Find where the given text appears and provide that cell's center as [X, Y] coordinate. 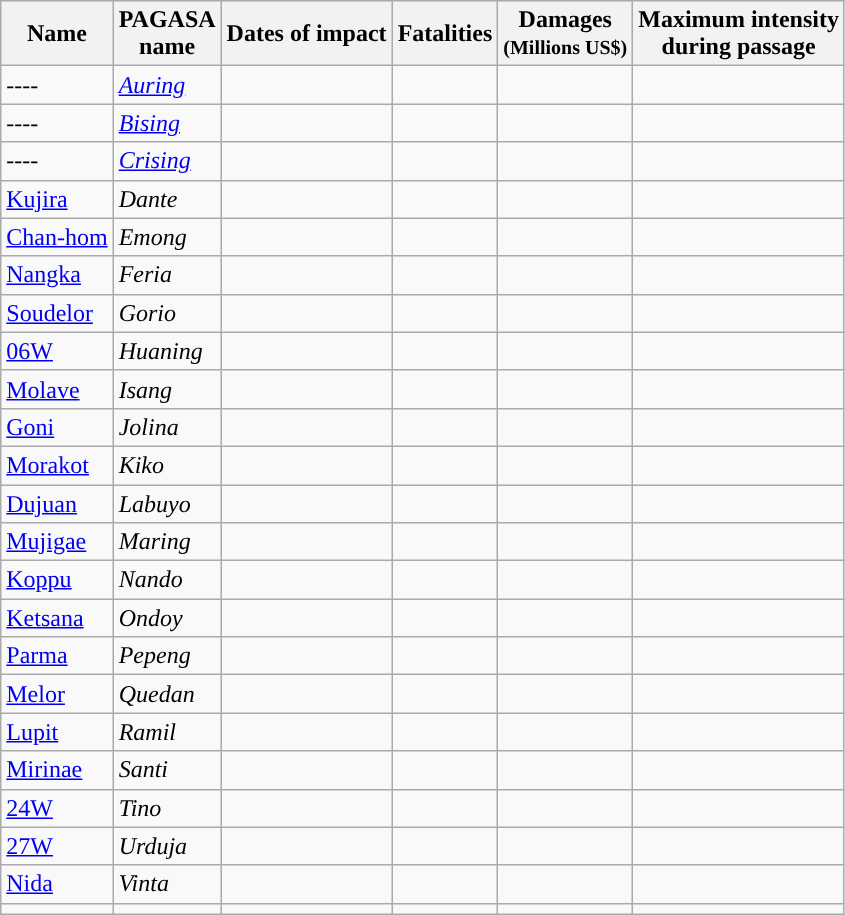
27W [57, 846]
Pepeng [167, 656]
Kiko [167, 465]
Soudelor [57, 313]
Crising [167, 161]
Maximum intensityduring passage [739, 34]
Lupit [57, 732]
Nando [167, 580]
Urduja [167, 846]
Nangka [57, 275]
Isang [167, 389]
Koppu [57, 580]
Bising [167, 123]
Tino [167, 808]
Labuyo [167, 503]
Ramil [167, 732]
Gorio [167, 313]
Auring [167, 85]
PAGASAname [167, 34]
Quedan [167, 694]
Dujuan [57, 503]
Jolina [167, 427]
24W [57, 808]
Maring [167, 542]
Ondoy [167, 618]
06W [57, 351]
Name [57, 34]
Goni [57, 427]
Molave [57, 389]
Vinta [167, 884]
Dates of impact [306, 34]
Ketsana [57, 618]
Huaning [167, 351]
Damages(Millions US$) [566, 34]
Parma [57, 656]
Melor [57, 694]
Santi [167, 770]
Nida [57, 884]
Mirinae [57, 770]
Kujira [57, 199]
Mujigae [57, 542]
Chan-hom [57, 237]
Morakot [57, 465]
Fatalities [445, 34]
Feria [167, 275]
Emong [167, 237]
Dante [167, 199]
